For the text-containing cell, return its midpoint in (x, y) coordinate format. 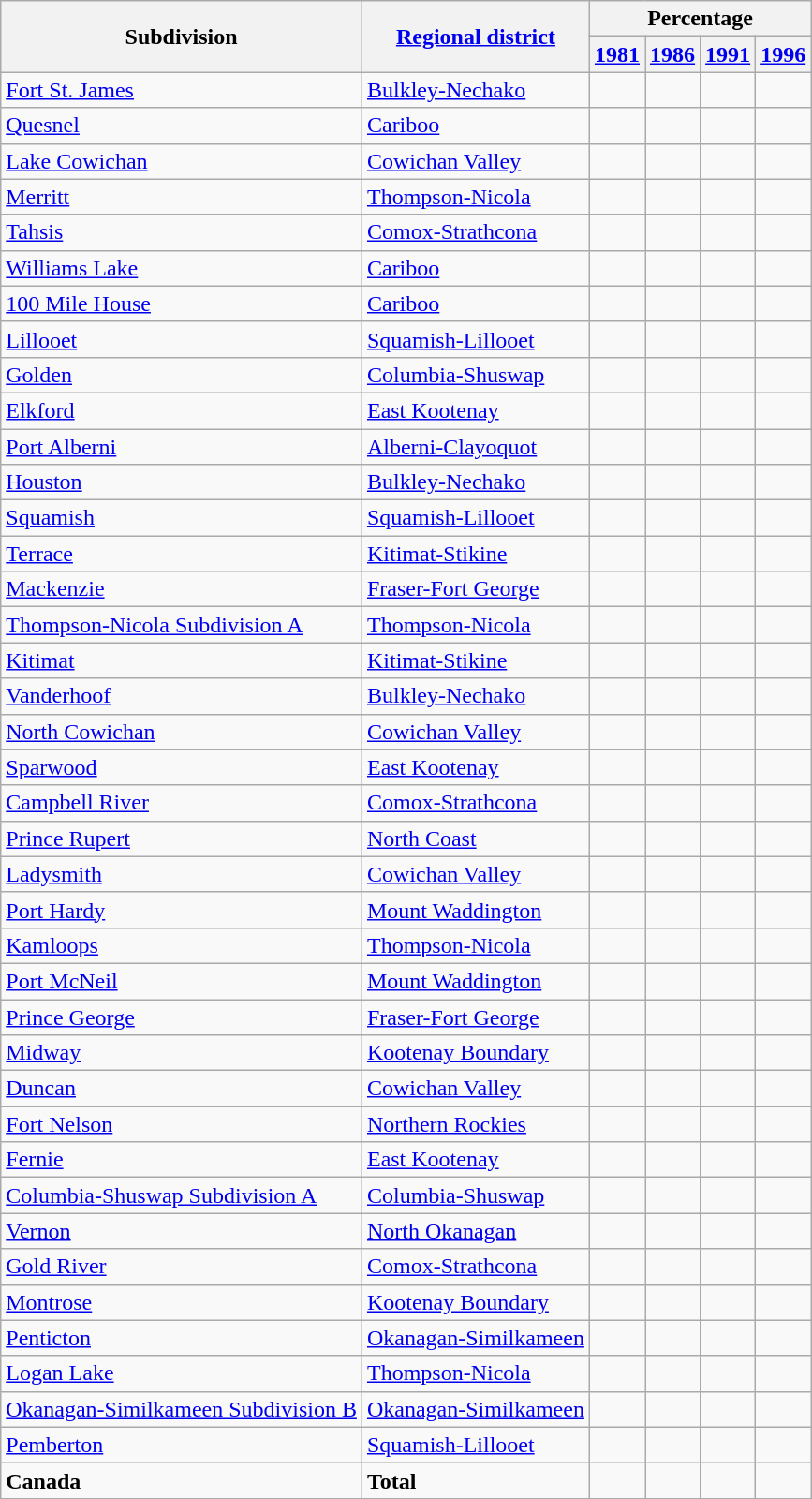
Columbia-Shuswap Subdivision A (182, 1195)
Pemberton (182, 1445)
Sparwood (182, 767)
Williams Lake (182, 268)
North Okanagan (476, 1231)
Gold River (182, 1267)
Regional district (476, 37)
Montrose (182, 1302)
1981 (616, 54)
Houston (182, 482)
Alberni-Clayoquot (476, 447)
Campbell River (182, 803)
Port Alberni (182, 447)
1991 (729, 54)
Prince George (182, 1017)
Ladysmith (182, 874)
Okanagan-Similkameen Subdivision B (182, 1409)
Duncan (182, 1089)
Tahsis (182, 232)
Merritt (182, 197)
Mackenzie (182, 589)
Quesnel (182, 126)
Fernie (182, 1160)
Golden (182, 375)
Fort Nelson (182, 1124)
Terrace (182, 554)
Lake Cowichan (182, 161)
1996 (783, 54)
Port McNeil (182, 981)
Total (476, 1480)
Percentage (700, 19)
Vanderhoof (182, 696)
Port Hardy (182, 910)
1986 (672, 54)
Canada (182, 1480)
Prince Rupert (182, 839)
Kitimat (182, 660)
100 Mile House (182, 304)
Lillooet (182, 339)
Vernon (182, 1231)
Thompson-Nicola Subdivision A (182, 625)
Northern Rockies (476, 1124)
Elkford (182, 410)
North Coast (476, 839)
Midway (182, 1053)
Fort St. James (182, 90)
Kamloops (182, 945)
Penticton (182, 1338)
Logan Lake (182, 1373)
Squamish (182, 518)
Subdivision (182, 37)
North Cowichan (182, 732)
